Identify which cell holds the provided text, then report its (x, y) central coordinate. 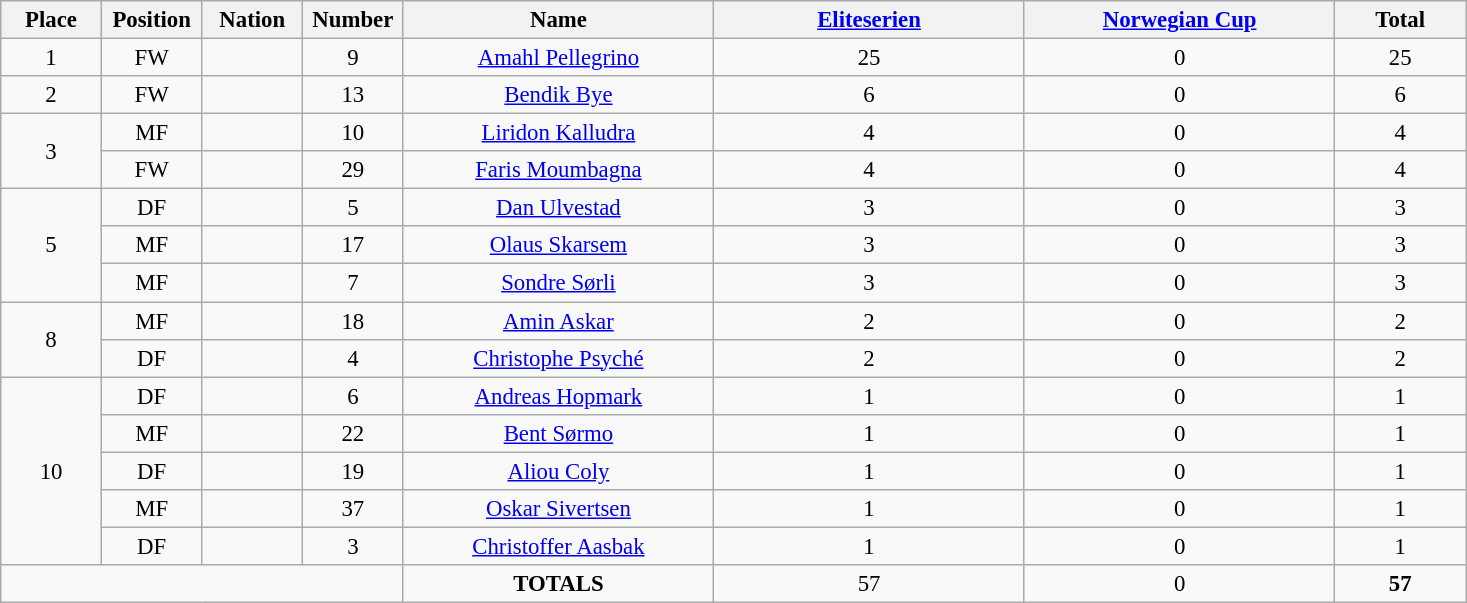
Position (152, 20)
7 (354, 283)
Place (52, 20)
18 (354, 321)
Eliteserien (870, 20)
Total (1400, 20)
Faris Moumbagna (558, 170)
Amahl Pellegrino (558, 58)
Bent Sørmo (558, 433)
Sondre Sørli (558, 283)
13 (354, 95)
Bendik Bye (558, 95)
Nation (252, 20)
Andreas Hopmark (558, 396)
Liridon Kalludra (558, 133)
9 (354, 58)
19 (354, 471)
Number (354, 20)
17 (354, 245)
8 (52, 340)
29 (354, 170)
Dan Ulvestad (558, 208)
Oskar Sivertsen (558, 509)
Name (558, 20)
Christophe Psyché (558, 358)
22 (354, 433)
Aliou Coly (558, 471)
Christoffer Aasbak (558, 546)
Amin Askar (558, 321)
Norwegian Cup (1180, 20)
TOTALS (558, 584)
Olaus Skarsem (558, 245)
37 (354, 509)
